Determine the [X, Y] coordinate at the center of the cell enclosing the given text.  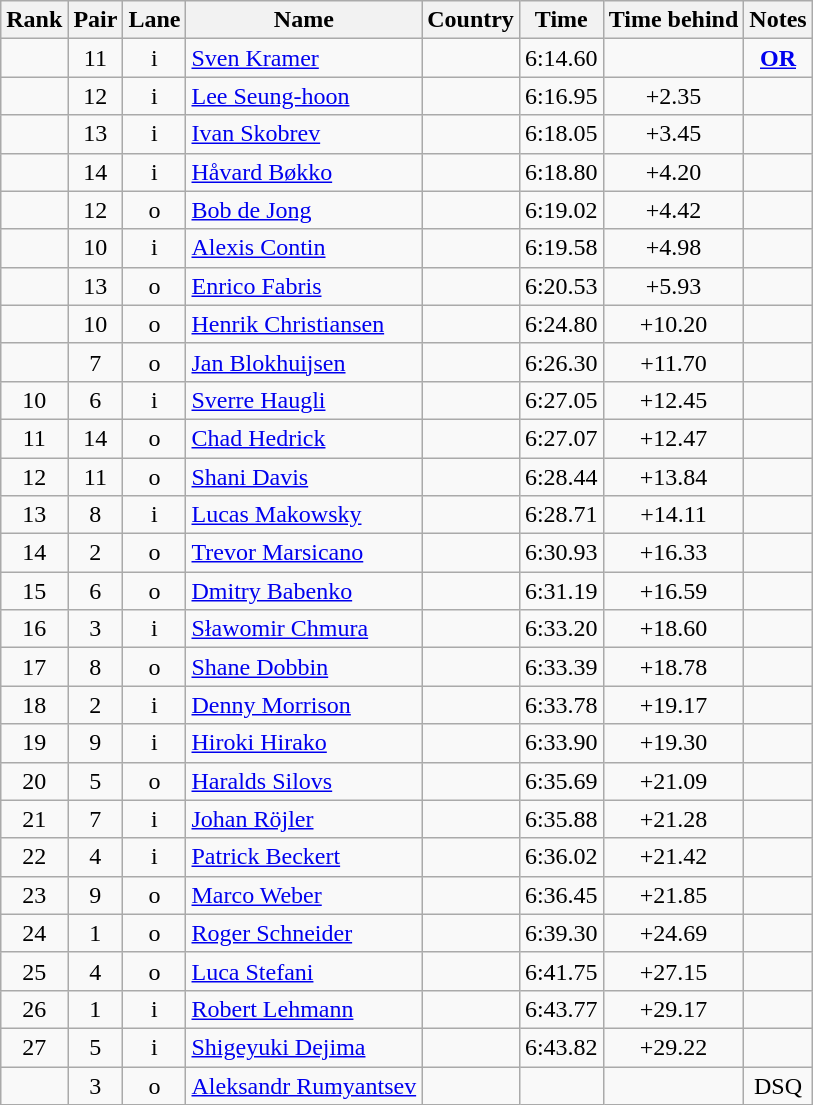
+4.20 [674, 172]
6:27.07 [561, 438]
6:26.30 [561, 362]
6:24.80 [561, 324]
Denny Morrison [304, 705]
22 [34, 857]
6:27.05 [561, 400]
Haralds Silovs [304, 781]
Shani Davis [304, 477]
Hiroki Hirako [304, 743]
+16.59 [674, 591]
20 [34, 781]
+18.78 [674, 667]
+29.17 [674, 1009]
Notes [778, 20]
6:20.53 [561, 286]
Country [471, 20]
+11.70 [674, 362]
16 [34, 629]
6:33.90 [561, 743]
Rank [34, 20]
6:28.71 [561, 515]
+16.33 [674, 553]
6:36.02 [561, 857]
Chad Hedrick [304, 438]
24 [34, 933]
6:33.78 [561, 705]
+2.35 [674, 96]
+4.98 [674, 248]
+12.45 [674, 400]
Sverre Haugli [304, 400]
+13.84 [674, 477]
Johan Röjler [304, 819]
Marco Weber [304, 895]
Dmitry Babenko [304, 591]
6:35.88 [561, 819]
6:36.45 [561, 895]
Shane Dobbin [304, 667]
+3.45 [674, 134]
Bob de Jong [304, 210]
DSQ [778, 1085]
6:19.02 [561, 210]
6:28.44 [561, 477]
17 [34, 667]
6:39.30 [561, 933]
26 [34, 1009]
6:18.80 [561, 172]
Alexis Contin [304, 248]
6:30.93 [561, 553]
+14.11 [674, 515]
15 [34, 591]
+19.30 [674, 743]
Luca Stefani [304, 971]
6:19.58 [561, 248]
Robert Lehmann [304, 1009]
+18.60 [674, 629]
6:16.95 [561, 96]
Lee Seung-hoon [304, 96]
Sven Kramer [304, 58]
23 [34, 895]
Enrico Fabris [304, 286]
21 [34, 819]
Henrik Christiansen [304, 324]
Trevor Marsicano [304, 553]
25 [34, 971]
+5.93 [674, 286]
6:33.20 [561, 629]
Lucas Makowsky [304, 515]
+12.47 [674, 438]
18 [34, 705]
6:18.05 [561, 134]
Pair [96, 20]
+19.17 [674, 705]
6:35.69 [561, 781]
6:14.60 [561, 58]
6:33.39 [561, 667]
Shigeyuki Dejima [304, 1047]
+21.42 [674, 857]
27 [34, 1047]
Time [561, 20]
6:31.19 [561, 591]
6:41.75 [561, 971]
Sławomir Chmura [304, 629]
Aleksandr Rumyantsev [304, 1085]
Patrick Beckert [304, 857]
+10.20 [674, 324]
Ivan Skobrev [304, 134]
Lane [154, 20]
+24.69 [674, 933]
6:43.82 [561, 1047]
Name [304, 20]
Håvard Bøkko [304, 172]
Time behind [674, 20]
+27.15 [674, 971]
+4.42 [674, 210]
+21.85 [674, 895]
+21.28 [674, 819]
19 [34, 743]
+21.09 [674, 781]
6:43.77 [561, 1009]
Jan Blokhuijsen [304, 362]
OR [778, 58]
Roger Schneider [304, 933]
+29.22 [674, 1047]
